Provide the (X, Y) coordinate of the cell's center where the given text is located.  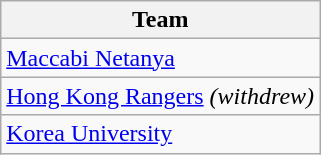
Korea University (160, 134)
Maccabi Netanya (160, 58)
Hong Kong Rangers (withdrew) (160, 96)
Team (160, 20)
